Capture the cell that displays the provided text and extract its [x, y] central coordinate. 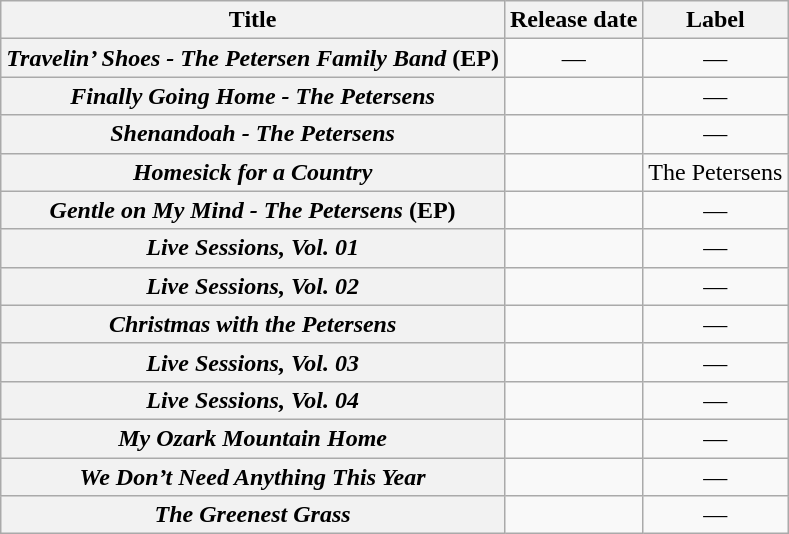
Live Sessions, Vol. 02 [253, 286]
Label [716, 20]
The Petersens [716, 172]
My Ozark Mountain Home [253, 438]
Live Sessions, Vol. 04 [253, 400]
Travelin’ Shoes - The Petersen Family Band (EP) [253, 58]
Homesick for a Country [253, 172]
Release date [573, 20]
Live Sessions, Vol. 01 [253, 248]
Christmas with the Petersens [253, 324]
Live Sessions, Vol. 03 [253, 362]
Title [253, 20]
Gentle on My Mind - The Petersens (EP) [253, 210]
The Greenest Grass [253, 515]
Shenandoah - The Petersens [253, 134]
We Don’t Need Anything This Year [253, 477]
Finally Going Home - The Petersens [253, 96]
